Provide the (X, Y) coordinate of the cell's center where the given text is located.  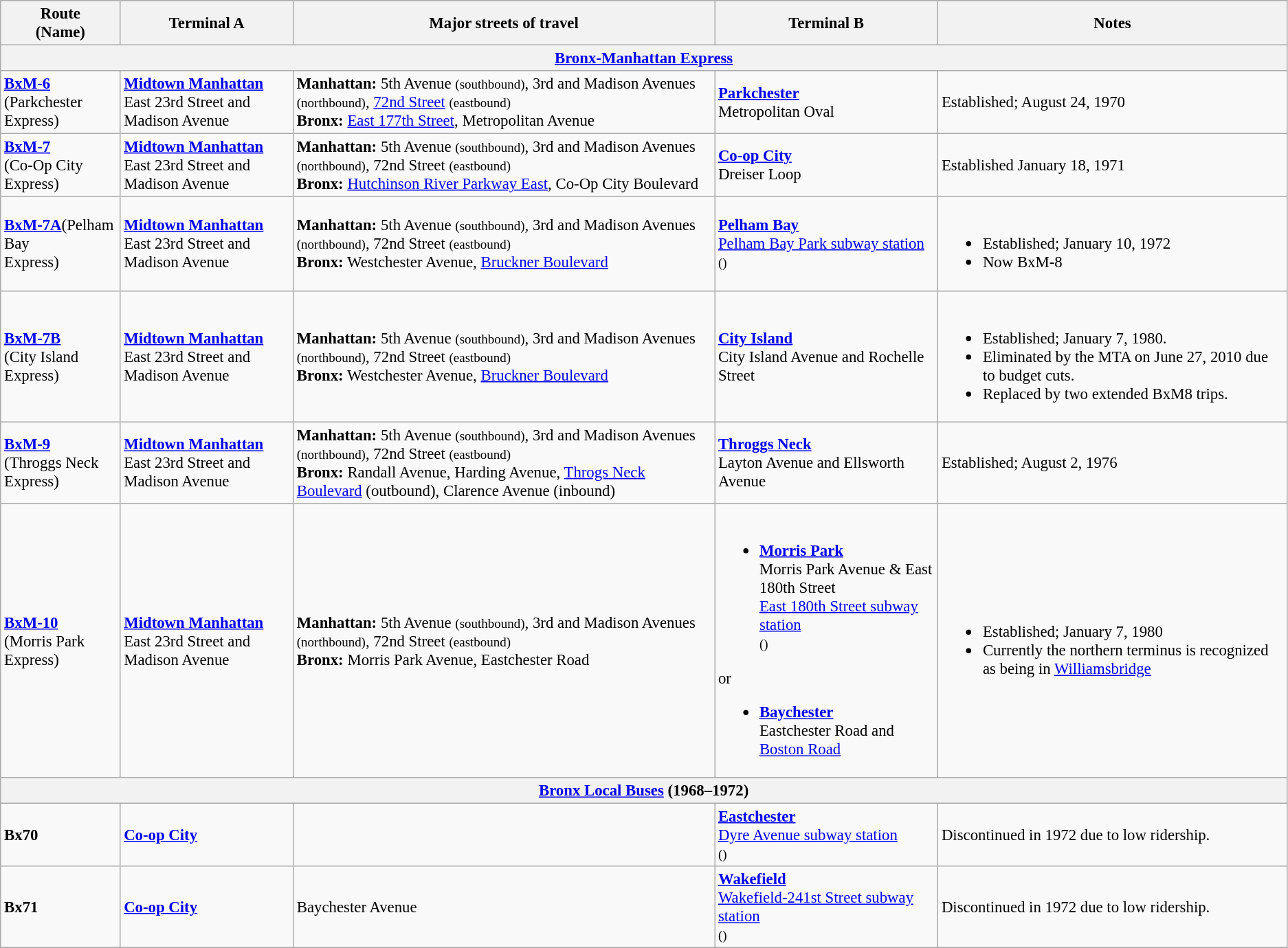
Major streets of travel (503, 23)
Terminal A (207, 23)
BxM-7B(City IslandExpress) (60, 356)
Bx70 (60, 835)
Established; January 7, 1980.Eliminated by the MTA on June 27, 2010 due to budget cuts.Replaced by two extended BxM8 trips. (1113, 356)
EastchesterDyre Avenue subway station() (826, 835)
Manhattan: 5th Avenue (southbound), 3rd and Madison Avenues (northbound), 72nd Street (eastbound)Bronx: Morris Park Avenue, Eastchester Road (503, 640)
Established January 18, 1971 (1113, 166)
WakefieldWakefield-241st Street subway station() (826, 907)
ParkchesterMetropolitan Oval (826, 102)
BxM-7A(Pelham BayExpress) (60, 243)
Established; January 7, 1980Currently the northern terminus is recognized as being in Williamsbridge (1113, 640)
Bronx Local Buses (1968–1972) (644, 791)
BxM-9(Throggs NeckExpress) (60, 463)
BxM-7(Co-Op CityExpress) (60, 166)
Notes (1113, 23)
Pelham BayPelham Bay Park subway station() (826, 243)
Terminal B (826, 23)
Established; January 10, 1972Now BxM-8 (1113, 243)
City IslandCity Island Avenue and Rochelle Street (826, 356)
Morris ParkMorris Park Avenue & East 180th StreetEast 180th Street subway station()orBaychesterEastchester Road and Boston Road (826, 640)
Bx71 (60, 907)
Route(Name) (60, 23)
Throggs NeckLayton Avenue and Ellsworth Avenue (826, 463)
Established; August 2, 1976 (1113, 463)
Established; August 24, 1970 (1113, 102)
BxM-6(ParkchesterExpress) (60, 102)
Bronx-Manhattan Express (644, 58)
BxM-10(Morris ParkExpress) (60, 640)
Co-op CityDreiser Loop (826, 166)
Manhattan: 5th Avenue (southbound), 3rd and Madison Avenues (northbound), 72nd Street (eastbound)Bronx: East 177th Street, Metropolitan Avenue (503, 102)
Baychester Avenue (503, 907)
